Return the (x, y) coordinate for the center point of the cell that contains the specified text.  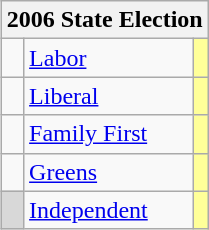
Greens (109, 172)
2006 State Election (104, 20)
Labor (109, 58)
Independent (109, 210)
Liberal (109, 96)
Family First (109, 134)
